Return [x, y] of the center of cell containing provided text 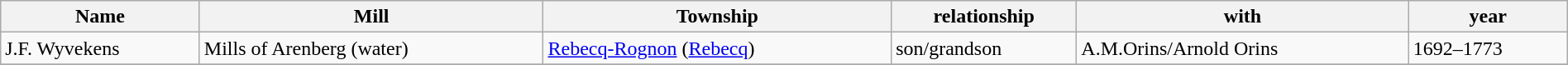
son/grandson [984, 48]
1692–1773 [1488, 48]
Rebecq-Rognon (Rebecq) [718, 48]
year [1488, 17]
Name [101, 17]
relationship [984, 17]
J.F. Wyvekens [101, 48]
A.M.Orins/Arnold Orins [1242, 48]
Mill [371, 17]
Mills of Arenberg (water) [371, 48]
Township [718, 17]
with [1242, 17]
